Output the (X, Y) coordinate of the center of the cell containing the given text.  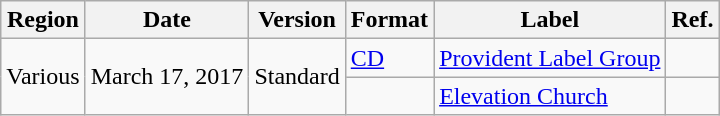
Label (550, 20)
Ref. (692, 20)
Various (43, 77)
Format (389, 20)
CD (389, 58)
Date (167, 20)
Version (297, 20)
March 17, 2017 (167, 77)
Region (43, 20)
Elevation Church (550, 96)
Standard (297, 77)
Provident Label Group (550, 58)
